Identify which cell holds the provided text, then report its (x, y) central coordinate. 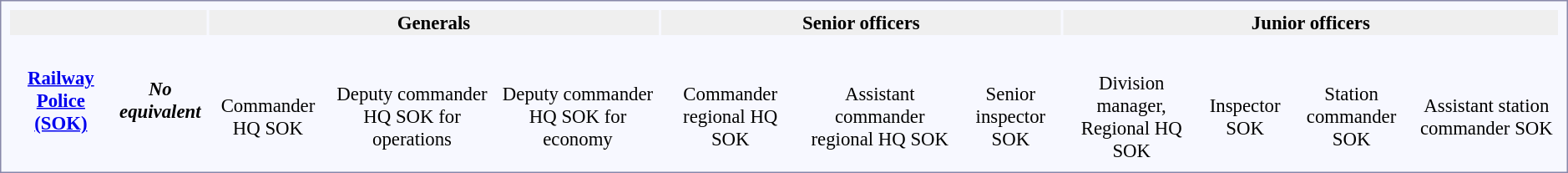
Assistant commander regional HQ SOK (880, 117)
Deputy commander HQ SOK for operations (412, 117)
Senior officers (862, 23)
Division manager, Regional HQ SOK (1132, 117)
Deputy commander HQ SOK for economy (578, 117)
Railway Police (SOK) (61, 100)
Inspector SOK (1246, 117)
Senior inspector SOK (1010, 117)
Junior officers (1311, 23)
Assistant station commander SOK (1486, 117)
Station commander SOK (1351, 117)
Commander regional HQ SOK (731, 117)
Commander HQ SOK (268, 117)
No equivalent (160, 100)
Generals (434, 23)
